Determine the [X, Y] coordinate at the center of the cell enclosing the given text.  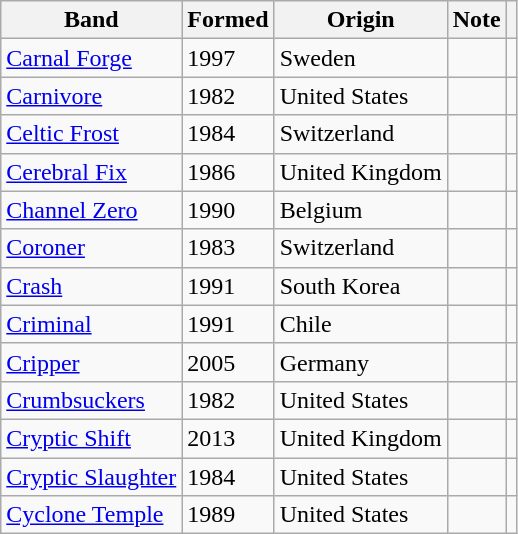
Cryptic Shift [92, 438]
Carnal Forge [92, 58]
2013 [228, 438]
Channel Zero [92, 210]
Chile [360, 324]
Cerebral Fix [92, 172]
1986 [228, 172]
Crumbsuckers [92, 400]
Note [476, 20]
Cripper [92, 362]
Cryptic Slaughter [92, 477]
Sweden [360, 58]
Band [92, 20]
Criminal [92, 324]
Carnivore [92, 96]
Celtic Frost [92, 134]
Formed [228, 20]
2005 [228, 362]
Cyclone Temple [92, 515]
1997 [228, 58]
Belgium [360, 210]
Origin [360, 20]
1990 [228, 210]
1989 [228, 515]
Germany [360, 362]
South Korea [360, 286]
1983 [228, 248]
Crash [92, 286]
Coroner [92, 248]
